Pinpoint the cell where the given text exists, returning its (x, y) midpoint coordinate. 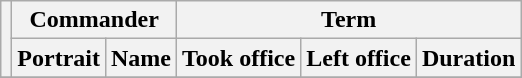
Commander (94, 20)
Name (140, 58)
Portrait (59, 58)
Left office (359, 58)
Duration (468, 58)
Term (349, 20)
Took office (239, 58)
